Provide the [x, y] coordinate of the cell's center where the given text is located.  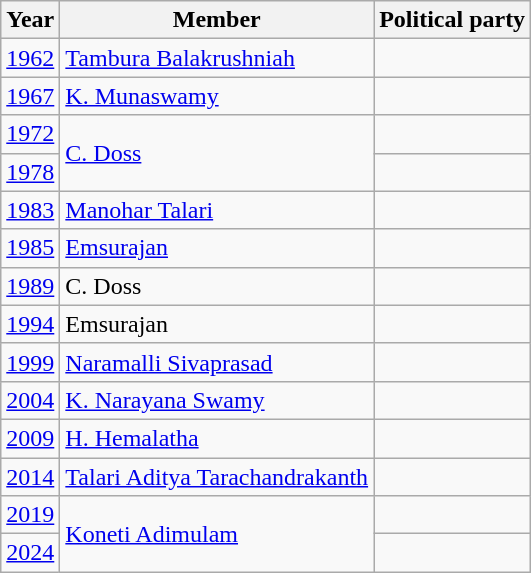
1999 [30, 362]
K. Narayana Swamy [217, 400]
Naramalli Sivaprasad [217, 362]
1978 [30, 172]
2004 [30, 400]
Member [217, 20]
1989 [30, 286]
Year [30, 20]
2014 [30, 477]
1983 [30, 210]
Manohar Talari [217, 210]
Political party [452, 20]
Talari Aditya Tarachandrakanth [217, 477]
1967 [30, 96]
2019 [30, 515]
2009 [30, 438]
1994 [30, 324]
2024 [30, 553]
K. Munaswamy [217, 96]
1985 [30, 248]
Koneti Adimulam [217, 534]
Tambura Balakrushniah [217, 58]
1962 [30, 58]
1972 [30, 134]
H. Hemalatha [217, 438]
